Detect which cell encompasses the target text, then output its (x, y) center coordinate. 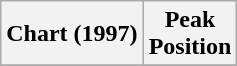
Chart (1997) (72, 34)
PeakPosition (190, 34)
